Determine the [X, Y] coordinate at the center of the cell enclosing the given text.  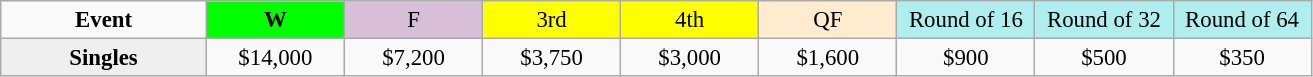
QF [828, 20]
W [275, 20]
Event [104, 20]
Round of 64 [1242, 20]
$500 [1104, 58]
Round of 32 [1104, 20]
F [413, 20]
4th [690, 20]
$14,000 [275, 58]
$1,600 [828, 58]
Round of 16 [966, 20]
$3,750 [552, 58]
Singles [104, 58]
$7,200 [413, 58]
$900 [966, 58]
$350 [1242, 58]
3rd [552, 20]
$3,000 [690, 58]
